Return the [x, y] coordinate for the center point of the cell that contains the specified text.  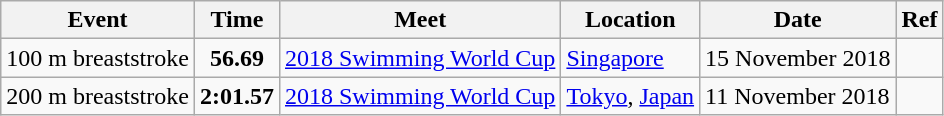
Date [798, 20]
11 November 2018 [798, 96]
Time [236, 20]
200 m breaststroke [98, 96]
Singapore [630, 58]
Meet [420, 20]
Location [630, 20]
Tokyo, Japan [630, 96]
15 November 2018 [798, 58]
Ref [920, 20]
56.69 [236, 58]
2:01.57 [236, 96]
Event [98, 20]
100 m breaststroke [98, 58]
